Locate the cell with the specified text and output its (x, y) center coordinate. 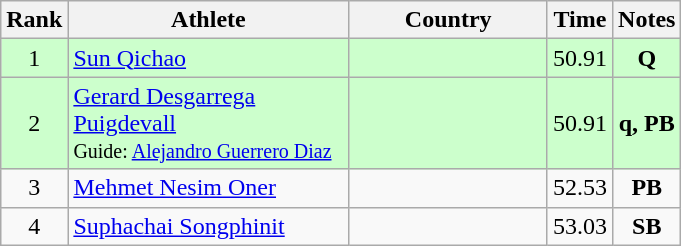
Gerard Desgarrega PuigdevallGuide: Alejandro Guerrero Diaz (208, 123)
52.53 (580, 188)
Time (580, 20)
1 (34, 58)
Mehmet Nesim Oner (208, 188)
Rank (34, 20)
3 (34, 188)
4 (34, 226)
Q (647, 58)
Country (448, 20)
Notes (647, 20)
Suphachai Songphinit (208, 226)
53.03 (580, 226)
2 (34, 123)
q, PB (647, 123)
PB (647, 188)
Athlete (208, 20)
SB (647, 226)
Sun Qichao (208, 58)
